Scan for the cell matching the given text and deliver its [X, Y] coordinate at center. 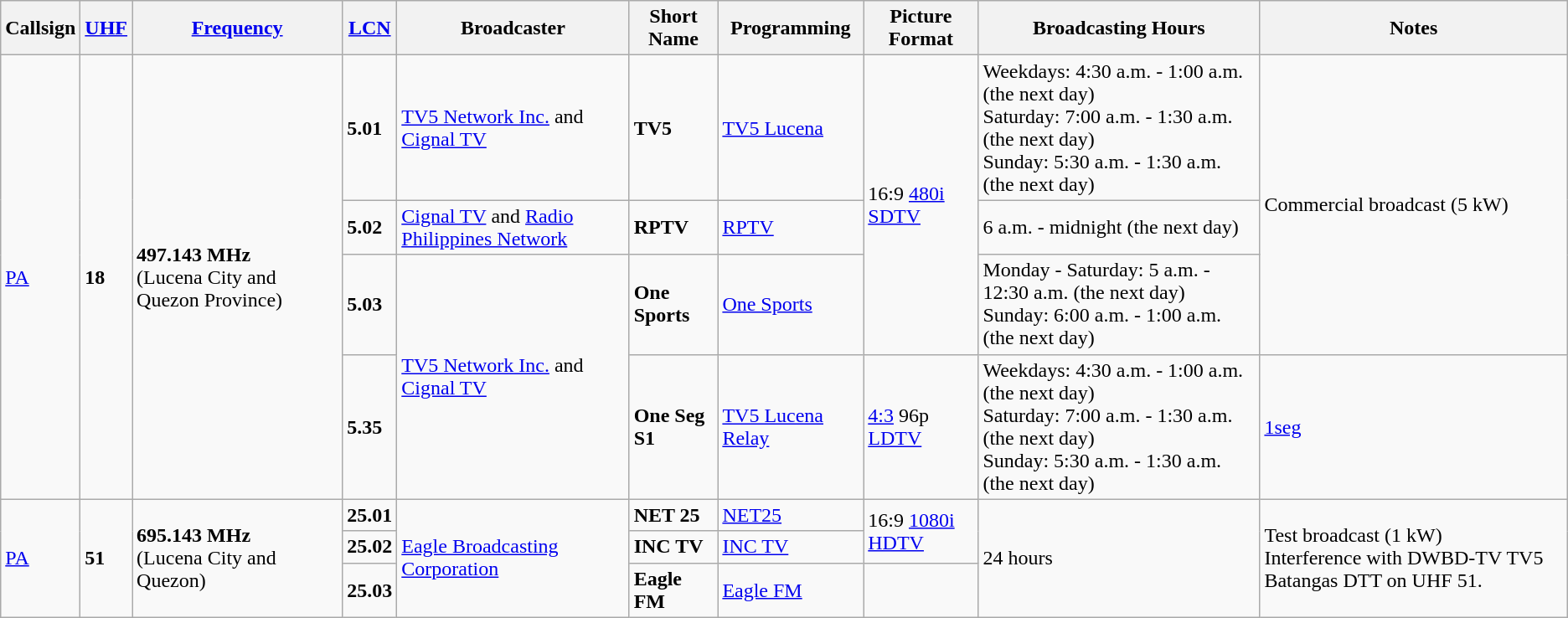
Cignal TV and Radio Philippines Network [513, 228]
1seg [1414, 427]
25.02 [370, 547]
Broadcasting Hours [1119, 28]
TV5 Lucena Relay [791, 427]
5.01 [370, 127]
497.143 MHz(Lucena City and Quezon Province) [238, 277]
18 [106, 277]
5.02 [370, 228]
25.03 [370, 590]
Short Name [673, 28]
5.03 [370, 305]
Picture Format [921, 28]
TV5 Lucena [791, 127]
24 hours [1119, 558]
5.35 [370, 427]
Broadcaster [513, 28]
Callsign [40, 28]
TV5 [673, 127]
4:3 96p LDTV [921, 427]
Programming [791, 28]
Notes [1414, 28]
One Seg S1 [673, 427]
UHF [106, 28]
695.143 MHz(Lucena City and Quezon) [238, 558]
51 [106, 558]
Eagle Broadcasting Corporation [513, 558]
NET25 [791, 515]
LCN [370, 28]
25.01 [370, 515]
6 a.m. - midnight (the next day) [1119, 228]
16:9 480i SDTV [921, 204]
16:9 1080i HDTV [921, 531]
Test broadcast (1 kW)Interference with DWBD-TV TV5 Batangas DTT on UHF 51. [1414, 558]
Monday - Saturday: 5 a.m. - 12:30 a.m. (the next day) Sunday: 6:00 a.m. - 1:00 a.m. (the next day) [1119, 305]
Commercial broadcast (5 kW) [1414, 204]
NET 25 [673, 515]
Frequency [238, 28]
